Return (X, Y) of the center of cell containing provided text 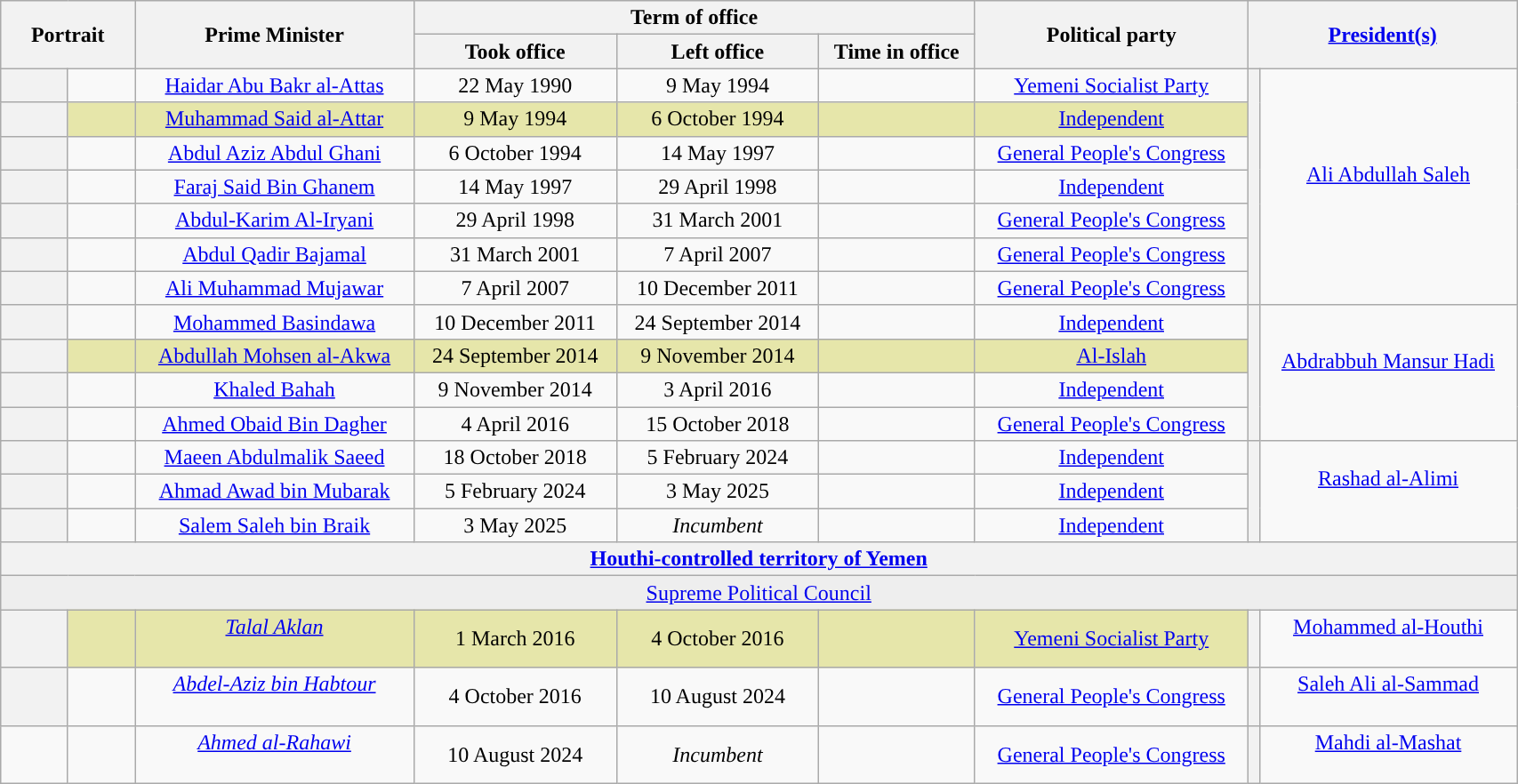
Term of office (694, 18)
22 May 1990 (515, 85)
18 October 2018 (515, 458)
Abdrabbuh Mansur Hadi (1387, 372)
Abdel-Aziz bin Habtour (275, 697)
Ahmed Obaid Bin Dagher (275, 424)
Prime Minister (275, 35)
Ali Abdullah Saleh (1387, 187)
Saleh Ali al-Sammad (1387, 697)
Portrait (68, 35)
Supreme Political Council (759, 593)
4 April 2016 (515, 424)
Mohammed al-Houthi (1387, 638)
Political party (1112, 35)
Abdul Aziz Abdul Ghani (275, 153)
Haidar Abu Bakr al-Attas (275, 85)
3 April 2016 (718, 389)
Abdul-Karim Al-Iryani (275, 220)
1 March 2016 (515, 638)
Left office (718, 52)
Abdullah Mohsen al-Akwa (275, 356)
Rashad al-Alimi (1387, 492)
Time in office (896, 52)
Houthi-controlled territory of Yemen (759, 559)
Faraj Said Bin Ghanem (275, 187)
Mohammed Basindawa (275, 322)
Ahmed al-Rahawi (275, 754)
15 October 2018 (718, 424)
Ali Muhammad Mujawar (275, 288)
Muhammad Said al-Attar (275, 119)
Ahmad Awad bin Mubarak (275, 492)
Talal Aklan (275, 638)
President(s) (1383, 35)
Maeen Abdulmalik Saeed (275, 458)
Khaled Bahah (275, 389)
Salem Saleh bin Braik (275, 525)
Took office (515, 52)
Al-Islah (1112, 356)
Mahdi al-Mashat (1387, 754)
Abdul Qadir Bajamal (275, 254)
